Find where the given text appears and provide that cell's center as (X, Y) coordinate. 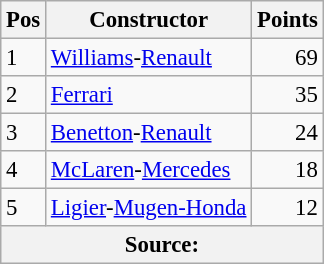
18 (288, 170)
4 (24, 170)
5 (24, 208)
Constructor (149, 20)
12 (288, 208)
1 (24, 58)
Benetton-Renault (149, 133)
2 (24, 95)
Williams-Renault (149, 58)
Source: (162, 245)
Points (288, 20)
Pos (24, 20)
35 (288, 95)
McLaren-Mercedes (149, 170)
3 (24, 133)
69 (288, 58)
Ligier-Mugen-Honda (149, 208)
Ferrari (149, 95)
24 (288, 133)
